From the cell containing the given text, extract its center point as (x, y) coordinate. 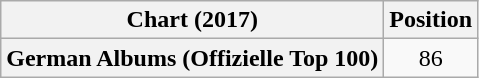
86 (431, 58)
German Albums (Offizielle Top 100) (192, 58)
Chart (2017) (192, 20)
Position (431, 20)
